Return (x, y) of the center of cell containing provided text 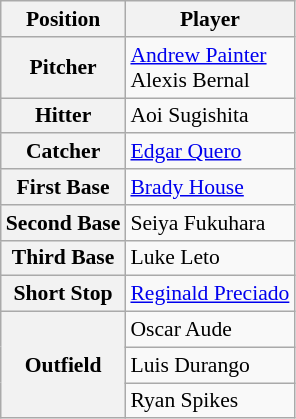
Second Base (64, 223)
Luke Leto (210, 258)
Position (64, 19)
Outfield (64, 366)
Andrew Painter Alexis Bernal (210, 68)
Seiya Fukuhara (210, 223)
Short Stop (64, 294)
First Base (64, 187)
Luis Durango (210, 365)
Aoi Sugishita (210, 116)
Edgar Quero (210, 152)
Catcher (64, 152)
Hitter (64, 116)
Ryan Spikes (210, 401)
Brady House (210, 187)
Third Base (64, 258)
Player (210, 19)
Oscar Aude (210, 330)
Reginald Preciado (210, 294)
Pitcher (64, 68)
